Identify which cell holds the provided text, then report its [X, Y] central coordinate. 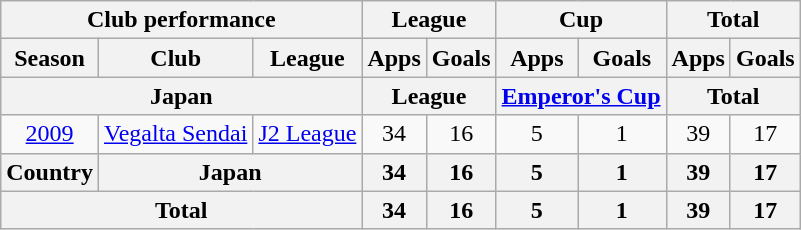
Country [50, 172]
Season [50, 58]
Vegalta Sendai [175, 134]
Cup [581, 20]
Club performance [182, 20]
Emperor's Cup [581, 96]
J2 League [308, 134]
2009 [50, 134]
Club [175, 58]
